Determine the [X, Y] coordinate at the center of the cell enclosing the given text.  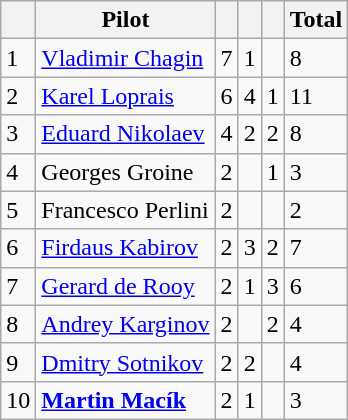
Dmitry Sotnikov [126, 362]
Firdaus Kabirov [126, 248]
Total [316, 20]
Karel Loprais [126, 96]
Gerard de Rooy [126, 286]
10 [18, 400]
11 [316, 96]
Eduard Nikolaev [126, 134]
Andrey Karginov [126, 324]
9 [18, 362]
Vladimir Chagin [126, 58]
Georges Groine [126, 172]
5 [18, 210]
Francesco Perlini [126, 210]
Pilot [126, 20]
Martin Macík [126, 400]
